Pinpoint the cell where the given text exists, returning its [x, y] midpoint coordinate. 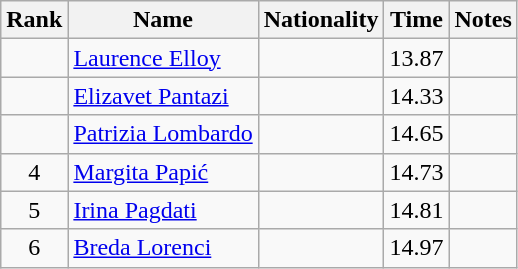
Nationality [321, 20]
14.33 [416, 96]
Name [163, 20]
5 [34, 210]
4 [34, 172]
14.65 [416, 134]
14.97 [416, 248]
Irina Pagdati [163, 210]
Laurence Elloy [163, 58]
Elizavet Pantazi [163, 96]
14.73 [416, 172]
14.81 [416, 210]
Notes [483, 20]
13.87 [416, 58]
Time [416, 20]
Margita Papić [163, 172]
6 [34, 248]
Breda Lorenci [163, 248]
Patrizia Lombardo [163, 134]
Rank [34, 20]
